From the cell containing the given text, extract its center point as [x, y] coordinate. 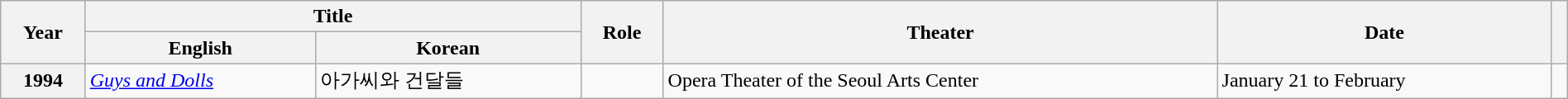
Theater [940, 32]
English [200, 48]
Date [1384, 32]
Title [332, 16]
1994 [43, 81]
Year [43, 32]
Role [622, 32]
January 21 to February [1384, 81]
Guys and Dolls [200, 81]
아가씨와 건달들 [448, 81]
Korean [448, 48]
Opera Theater of the Seoul Arts Center [940, 81]
